Output the [X, Y] coordinate of the center of the cell containing the given text.  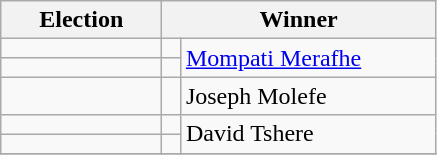
Joseph Molefe [308, 96]
Winner [299, 20]
Mompati Merafhe [308, 58]
David Tshere [308, 134]
Election [82, 20]
